Find where the given text appears and provide that cell's center as [X, Y] coordinate. 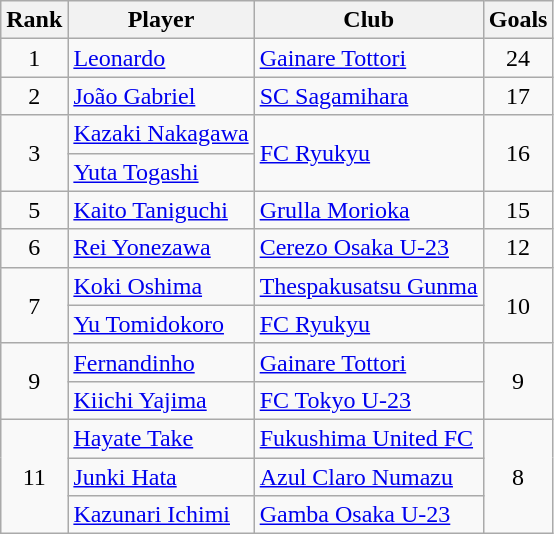
17 [518, 96]
5 [34, 210]
Fernandinho [161, 362]
16 [518, 153]
Kazaki Nakagawa [161, 134]
Thespakusatsu Gunma [368, 286]
6 [34, 248]
Yuta Togashi [161, 172]
12 [518, 248]
Cerezo Osaka U-23 [368, 248]
7 [34, 305]
15 [518, 210]
Kazunari Ichimi [161, 515]
11 [34, 476]
Yu Tomidokoro [161, 324]
Junki Hata [161, 477]
FC Tokyo U-23 [368, 400]
Rei Yonezawa [161, 248]
24 [518, 58]
Goals [518, 20]
Club [368, 20]
Player [161, 20]
Gamba Osaka U-23 [368, 515]
Azul Claro Numazu [368, 477]
Rank [34, 20]
8 [518, 476]
João Gabriel [161, 96]
3 [34, 153]
2 [34, 96]
Kaito Taniguchi [161, 210]
10 [518, 305]
Fukushima United FC [368, 438]
SC Sagamihara [368, 96]
Kiichi Yajima [161, 400]
Leonardo [161, 58]
Koki Oshima [161, 286]
Hayate Take [161, 438]
1 [34, 58]
Grulla Morioka [368, 210]
